Provide the [X, Y] coordinate of the cell's center where the given text is located.  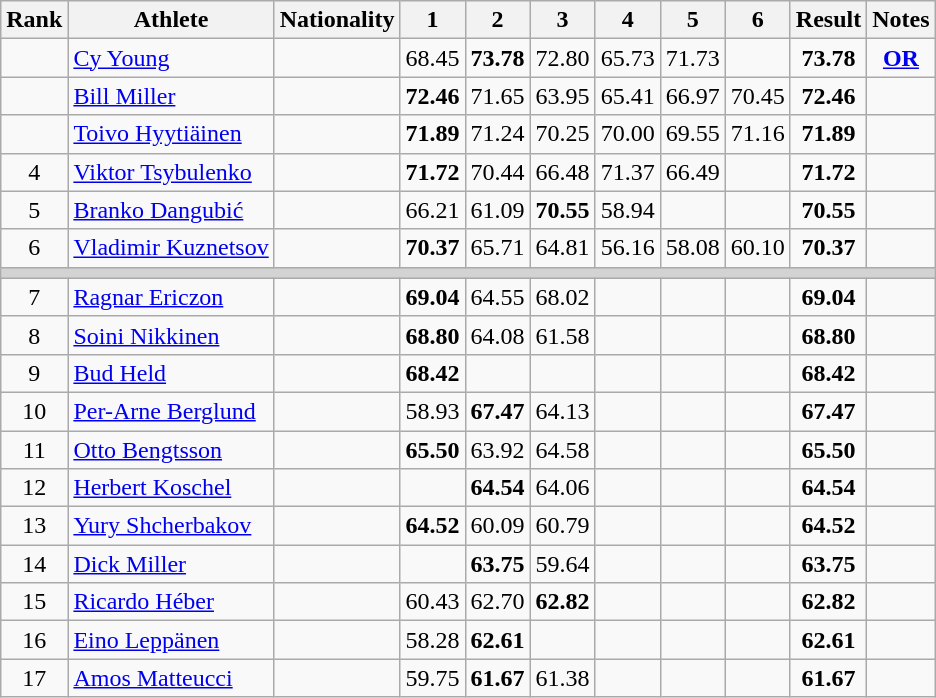
3 [562, 20]
10 [34, 411]
60.09 [498, 526]
60.43 [432, 602]
61.58 [562, 335]
60.10 [758, 248]
65.73 [628, 58]
63.95 [562, 96]
72.80 [562, 58]
Result [828, 20]
64.58 [562, 449]
17 [34, 678]
11 [34, 449]
65.41 [628, 96]
68.02 [562, 297]
60.79 [562, 526]
9 [34, 373]
58.08 [692, 248]
8 [34, 335]
Bud Held [171, 373]
70.45 [758, 96]
OR [901, 58]
Herbert Koschel [171, 488]
61.09 [498, 210]
13 [34, 526]
Soini Nikkinen [171, 335]
1 [432, 20]
71.16 [758, 134]
14 [34, 564]
70.25 [562, 134]
64.55 [498, 297]
Rank [34, 20]
Yury Shcherbakov [171, 526]
64.08 [498, 335]
12 [34, 488]
Amos Matteucci [171, 678]
64.06 [562, 488]
Ragnar Ericzon [171, 297]
66.49 [692, 172]
71.65 [498, 96]
58.93 [432, 411]
62.70 [498, 602]
Dick Miller [171, 564]
64.13 [562, 411]
Notes [901, 20]
Otto Bengtsson [171, 449]
Toivo Hyytiäinen [171, 134]
56.16 [628, 248]
70.44 [498, 172]
66.48 [562, 172]
Nationality [337, 20]
16 [34, 640]
15 [34, 602]
7 [34, 297]
65.71 [498, 248]
66.97 [692, 96]
Athlete [171, 20]
2 [498, 20]
Branko Dangubić [171, 210]
69.55 [692, 134]
66.21 [432, 210]
Per-Arne Berglund [171, 411]
70.00 [628, 134]
71.37 [628, 172]
71.24 [498, 134]
63.92 [498, 449]
59.64 [562, 564]
Cy Young [171, 58]
61.38 [562, 678]
59.75 [432, 678]
58.28 [432, 640]
58.94 [628, 210]
Viktor Tsybulenko [171, 172]
Eino Leppänen [171, 640]
Vladimir Kuznetsov [171, 248]
Bill Miller [171, 96]
Ricardo Héber [171, 602]
68.45 [432, 58]
71.73 [692, 58]
64.81 [562, 248]
